Identify which cell holds the provided text, then report its (x, y) central coordinate. 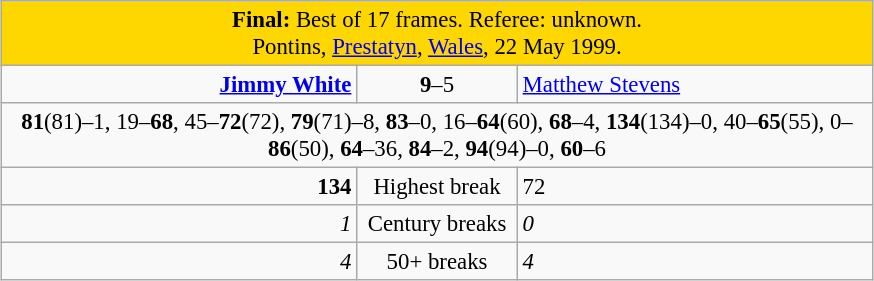
1 (179, 224)
134 (179, 187)
Jimmy White (179, 85)
Matthew Stevens (695, 85)
72 (695, 187)
0 (695, 224)
50+ breaks (438, 262)
9–5 (438, 85)
81(81)–1, 19–68, 45–72(72), 79(71)–8, 83–0, 16–64(60), 68–4, 134(134)–0, 40–65(55), 0–86(50), 64–36, 84–2, 94(94)–0, 60–6 (437, 136)
Highest break (438, 187)
Final: Best of 17 frames. Referee: unknown.Pontins, Prestatyn, Wales, 22 May 1999. (437, 34)
Century breaks (438, 224)
